Extract the [X, Y] coordinate from the center of the cell holding the provided text.  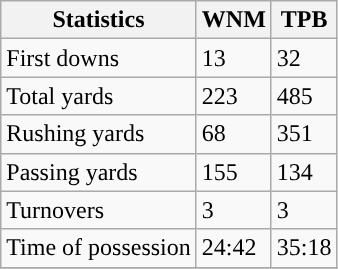
485 [304, 96]
Rushing yards [99, 134]
Total yards [99, 96]
First downs [99, 58]
Turnovers [99, 210]
155 [234, 172]
Statistics [99, 20]
35:18 [304, 248]
13 [234, 58]
24:42 [234, 248]
32 [304, 58]
Time of possession [99, 248]
Passing yards [99, 172]
351 [304, 134]
TPB [304, 20]
134 [304, 172]
68 [234, 134]
223 [234, 96]
WNM [234, 20]
